Return (x, y) of the center of cell containing provided text 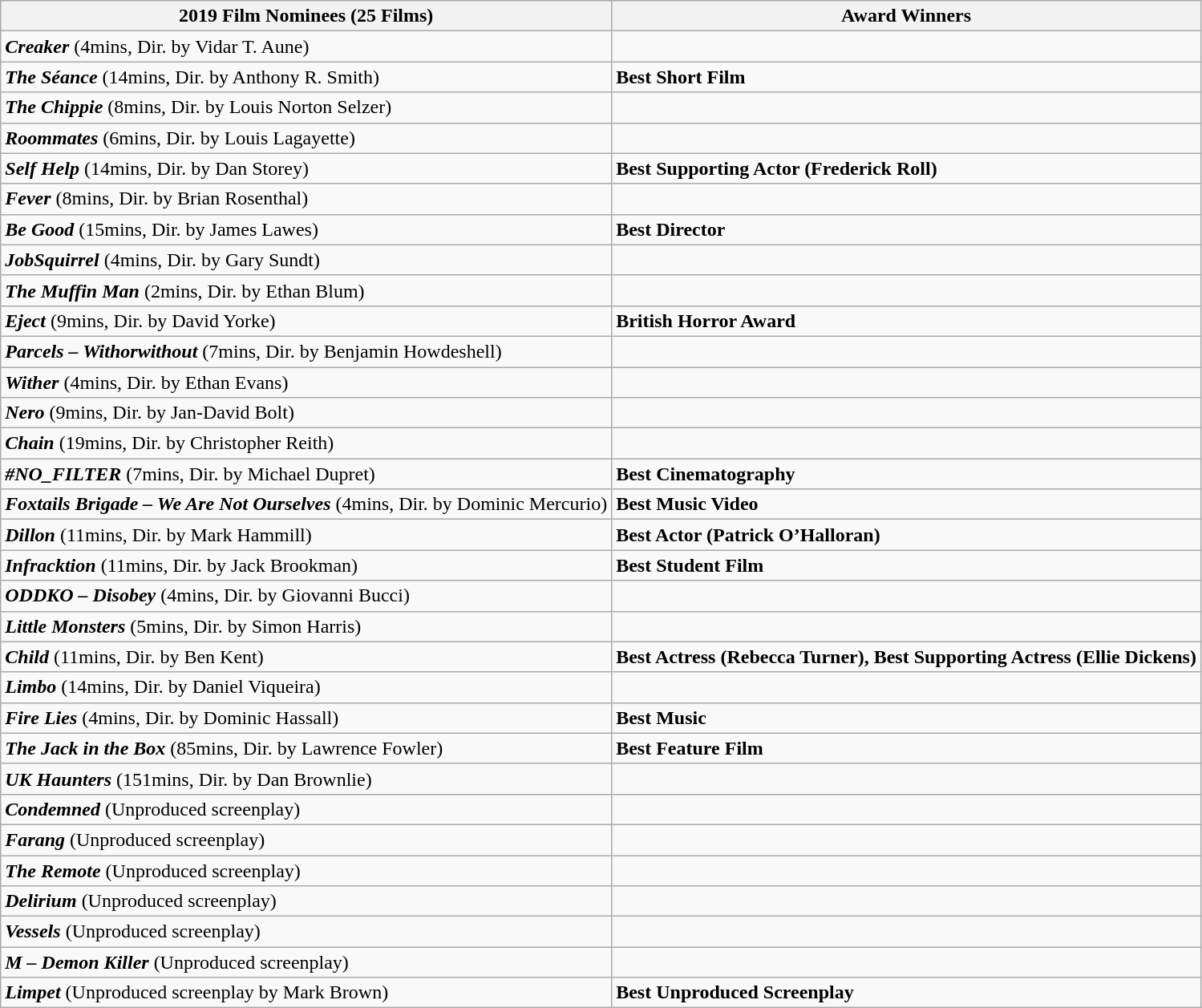
Best Actress (Rebecca Turner), Best Supporting Actress (Ellie Dickens) (906, 657)
Fever (8mins, Dir. by Brian Rosenthal) (306, 199)
Dillon (11mins, Dir. by Mark Hammill) (306, 535)
Best Cinematography (906, 474)
Wither (4mins, Dir. by Ethan Evans) (306, 383)
Limpet (Unproduced screenplay by Mark Brown) (306, 993)
Foxtails Brigade – We Are Not Ourselves (4mins, Dir. by Dominic Mercurio) (306, 504)
M – Demon Killer (Unproduced screenplay) (306, 962)
Vessels (Unproduced screenplay) (306, 932)
Best Music (906, 718)
Condemned (Unproduced screenplay) (306, 809)
Best Actor (Patrick O’Halloran) (906, 535)
Farang (Unproduced screenplay) (306, 840)
Best Music Video (906, 504)
Infracktion (11mins, Dir. by Jack Brookman) (306, 565)
Best Short Film (906, 77)
#NO_FILTER (7mins, Dir. by Michael Dupret) (306, 474)
Be Good (15mins, Dir. by James Lawes) (306, 229)
Creaker (4mins, Dir. by Vidar T. Aune) (306, 47)
Delirium (Unproduced screenplay) (306, 901)
Eject (9mins, Dir. by David Yorke) (306, 321)
Limbo (14mins, Dir. by Daniel Viqueira) (306, 687)
2019 Film Nominees (25 Films) (306, 16)
The Remote (Unproduced screenplay) (306, 870)
Nero (9mins, Dir. by Jan-David Bolt) (306, 413)
The Muffin Man (2mins, Dir. by Ethan Blum) (306, 290)
Parcels – Withorwithout (7mins, Dir. by Benjamin Howdeshell) (306, 351)
UK Haunters (151mins, Dir. by Dan Brownlie) (306, 779)
The Chippie (8mins, Dir. by Louis Norton Selzer) (306, 107)
The Séance (14mins, Dir. by Anthony R. Smith) (306, 77)
JobSquirrel (4mins, Dir. by Gary Sundt) (306, 260)
Best Supporting Actor (Frederick Roll) (906, 168)
Fire Lies (4mins, Dir. by Dominic Hassall) (306, 718)
Chain (19mins, Dir. by Christopher Reith) (306, 443)
Child (11mins, Dir. by Ben Kent) (306, 657)
Best Director (906, 229)
Best Unproduced Screenplay (906, 993)
Roommates (6mins, Dir. by Louis Lagayette) (306, 138)
Best Feature Film (906, 748)
Self Help (14mins, Dir. by Dan Storey) (306, 168)
Little Monsters (5mins, Dir. by Simon Harris) (306, 626)
British Horror Award (906, 321)
Award Winners (906, 16)
Best Student Film (906, 565)
The Jack in the Box (85mins, Dir. by Lawrence Fowler) (306, 748)
ODDKO – Disobey (4mins, Dir. by Giovanni Bucci) (306, 596)
